Capture the cell that displays the provided text and extract its [X, Y] central coordinate. 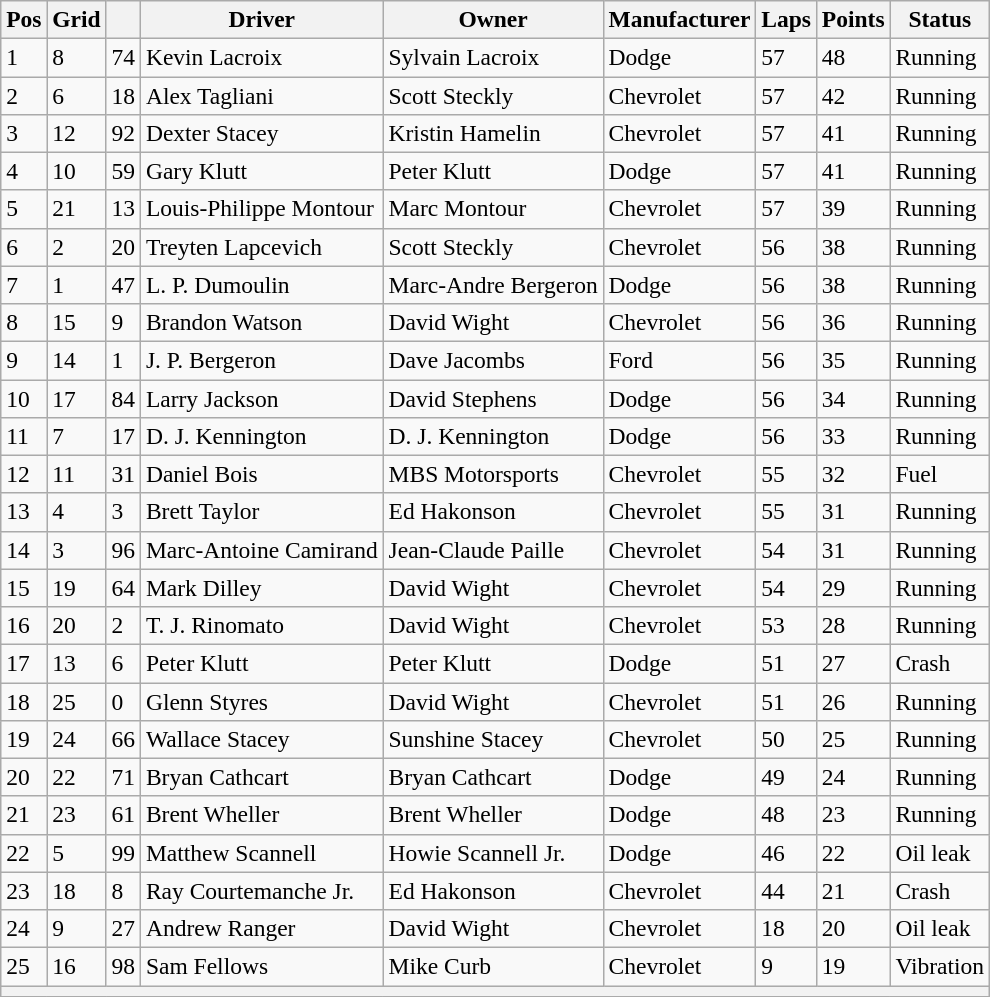
36 [853, 322]
92 [123, 133]
Alex Tagliani [262, 95]
Mike Curb [493, 966]
Laps [786, 19]
Owner [493, 19]
98 [123, 966]
42 [853, 95]
64 [123, 588]
71 [123, 777]
96 [123, 550]
74 [123, 57]
Sylvain Lacroix [493, 57]
49 [786, 777]
Sunshine Stacey [493, 739]
44 [786, 891]
Pos [24, 19]
26 [853, 701]
Larry Jackson [262, 398]
39 [853, 209]
Ray Courtemanche Jr. [262, 891]
Louis-Philippe Montour [262, 209]
46 [786, 853]
50 [786, 739]
J. P. Bergeron [262, 360]
29 [853, 588]
Ford [680, 360]
32 [853, 474]
Treyten Lapcevich [262, 247]
Daniel Bois [262, 474]
Points [853, 19]
Andrew Ranger [262, 928]
Dexter Stacey [262, 133]
Wallace Stacey [262, 739]
Gary Klutt [262, 171]
28 [853, 625]
T. J. Rinomato [262, 625]
Dave Jacombs [493, 360]
0 [123, 701]
Mark Dilley [262, 588]
59 [123, 171]
Manufacturer [680, 19]
Jean-Claude Paille [493, 550]
66 [123, 739]
33 [853, 436]
84 [123, 398]
Grid [76, 19]
Brett Taylor [262, 512]
99 [123, 853]
Howie Scannell Jr. [493, 853]
Brandon Watson [262, 322]
Marc-Andre Bergeron [493, 285]
Kristin Hamelin [493, 133]
Sam Fellows [262, 966]
MBS Motorsports [493, 474]
Kevin Lacroix [262, 57]
47 [123, 285]
Status [940, 19]
Fuel [940, 474]
Matthew Scannell [262, 853]
Driver [262, 19]
Marc-Antoine Camirand [262, 550]
35 [853, 360]
David Stephens [493, 398]
34 [853, 398]
Glenn Styres [262, 701]
53 [786, 625]
61 [123, 815]
Marc Montour [493, 209]
Vibration [940, 966]
L. P. Dumoulin [262, 285]
